Detect which cell encompasses the target text, then output its [X, Y] center coordinate. 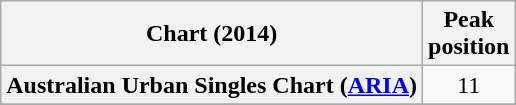
Australian Urban Singles Chart (ARIA) [212, 85]
11 [469, 85]
Peakposition [469, 34]
Chart (2014) [212, 34]
